From the cell containing the given text, extract its center point as [x, y] coordinate. 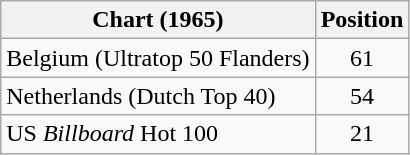
61 [362, 58]
Belgium (Ultratop 50 Flanders) [158, 58]
Netherlands (Dutch Top 40) [158, 96]
21 [362, 134]
54 [362, 96]
Position [362, 20]
Chart (1965) [158, 20]
US Billboard Hot 100 [158, 134]
